Search for the cell housing the specified text and yield its (x, y) center coordinate. 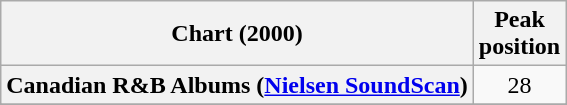
Canadian R&B Albums (Nielsen SoundScan) (238, 85)
Chart (2000) (238, 34)
Peakposition (519, 34)
28 (519, 85)
